Return the (X, Y) coordinate for the center point of the cell that contains the specified text.  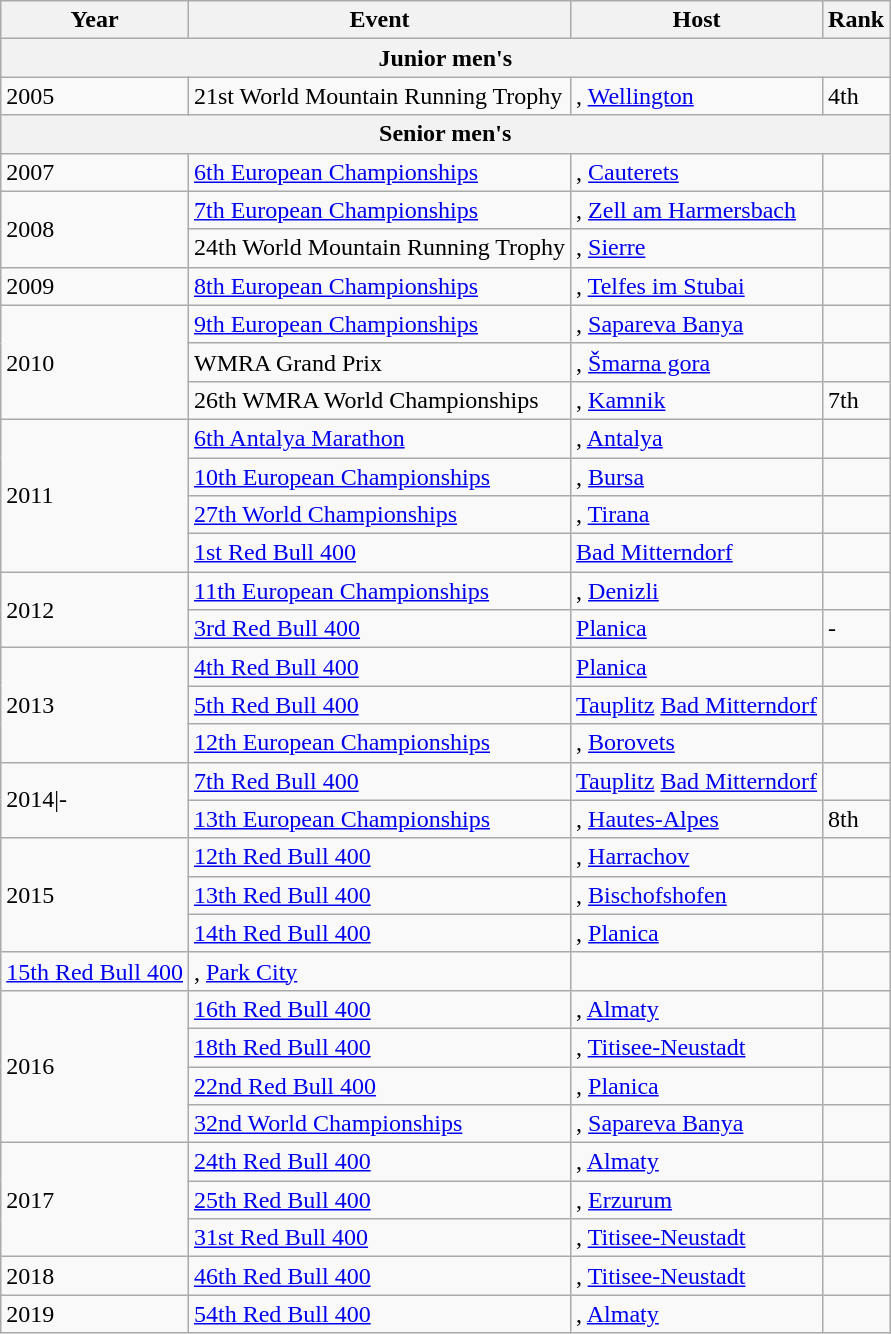
2014|- (95, 800)
12th Red Bull 400 (379, 857)
2008 (95, 229)
24th Red Bull 400 (379, 1162)
4th (856, 96)
10th European Championships (379, 477)
13th European Championships (379, 819)
Senior men's (446, 134)
13th Red Bull 400 (379, 895)
, Harrachov (697, 857)
12th European Championships (379, 743)
1st Red Bull 400 (379, 553)
, Bursa (697, 477)
2013 (95, 705)
7th Red Bull 400 (379, 781)
, Hautes-Alpes (697, 819)
, Sierre (697, 248)
6th Antalya Marathon (379, 438)
46th Red Bull 400 (379, 1276)
, Tirana (697, 515)
Rank (856, 20)
6th European Championships (379, 172)
WMRA Grand Prix (379, 362)
26th WMRA World Championships (379, 400)
2007 (95, 172)
8th (856, 819)
15th Red Bull 400 (95, 971)
- (856, 629)
22nd Red Bull 400 (379, 1085)
24th World Mountain Running Trophy (379, 248)
Junior men's (446, 58)
4th Red Bull 400 (379, 667)
, Telfes im Stubai (697, 286)
Year (95, 20)
21st World Mountain Running Trophy (379, 96)
18th Red Bull 400 (379, 1047)
, Kamnik (697, 400)
2010 (95, 362)
, Park City (379, 971)
, Šmarna gora (697, 362)
, Erzurum (697, 1200)
, Zell am Harmersbach (697, 210)
2016 (95, 1066)
11th European Championships (379, 591)
2009 (95, 286)
7th (856, 400)
54th Red Bull 400 (379, 1314)
2018 (95, 1276)
, Denizli (697, 591)
Host (697, 20)
, Antalya (697, 438)
3rd Red Bull 400 (379, 629)
32nd World Championships (379, 1124)
, Wellington (697, 96)
, Borovets (697, 743)
5th Red Bull 400 (379, 705)
25th Red Bull 400 (379, 1200)
, Bischofshofen (697, 895)
Event (379, 20)
16th Red Bull 400 (379, 1009)
31st Red Bull 400 (379, 1238)
2005 (95, 96)
7th European Championships (379, 210)
8th European Championships (379, 286)
, Cauterets (697, 172)
2017 (95, 1200)
2012 (95, 610)
2019 (95, 1314)
27th World Championships (379, 515)
Bad Mitterndorf (697, 553)
9th European Championships (379, 324)
2015 (95, 895)
2011 (95, 495)
14th Red Bull 400 (379, 933)
